Pinpoint the cell where the given text exists, returning its [X, Y] midpoint coordinate. 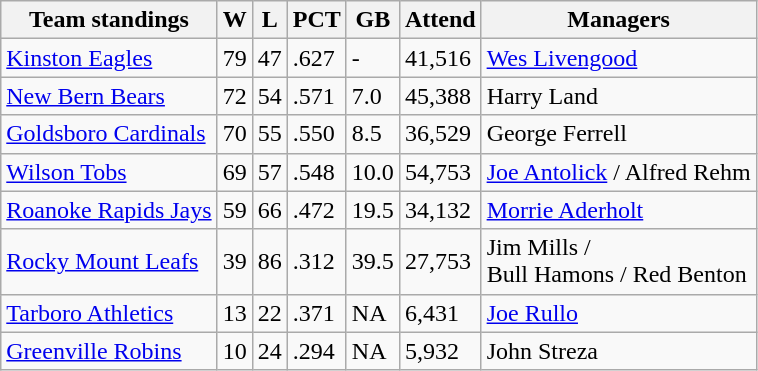
Attend [440, 20]
- [372, 58]
Jim Mills / Bull Hamons / Red Benton [618, 262]
.472 [316, 210]
GB [372, 20]
27,753 [440, 262]
Wilson Tobs [109, 172]
Rocky Mount Leafs [109, 262]
22 [270, 313]
39.5 [372, 262]
34,132 [440, 210]
.371 [316, 313]
Kinston Eagles [109, 58]
.550 [316, 134]
10.0 [372, 172]
7.0 [372, 96]
Greenville Robins [109, 351]
55 [270, 134]
54 [270, 96]
Managers [618, 20]
6,431 [440, 313]
24 [270, 351]
.627 [316, 58]
54,753 [440, 172]
.312 [316, 262]
41,516 [440, 58]
79 [234, 58]
57 [270, 172]
70 [234, 134]
.294 [316, 351]
36,529 [440, 134]
69 [234, 172]
Joe Rullo [618, 313]
Tarboro Athletics [109, 313]
45,388 [440, 96]
13 [234, 313]
Joe Antolick / Alfred Rehm [618, 172]
PCT [316, 20]
Team standings [109, 20]
New Bern Bears [109, 96]
59 [234, 210]
George Ferrell [618, 134]
Roanoke Rapids Jays [109, 210]
47 [270, 58]
.571 [316, 96]
.548 [316, 172]
John Streza [618, 351]
19.5 [372, 210]
39 [234, 262]
86 [270, 262]
10 [234, 351]
Morrie Aderholt [618, 210]
66 [270, 210]
8.5 [372, 134]
Goldsboro Cardinals [109, 134]
Wes Livengood [618, 58]
72 [234, 96]
L [270, 20]
Harry Land [618, 96]
5,932 [440, 351]
W [234, 20]
